Pinpoint the cell where the given text exists, returning its [x, y] midpoint coordinate. 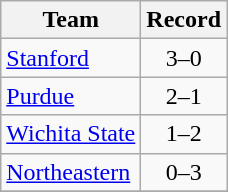
1–2 [184, 134]
Wichita State [71, 134]
3–0 [184, 58]
0–3 [184, 172]
Purdue [71, 96]
Team [71, 20]
Northeastern [71, 172]
Stanford [71, 58]
2–1 [184, 96]
Record [184, 20]
